Return (x, y) of the center of cell containing provided text 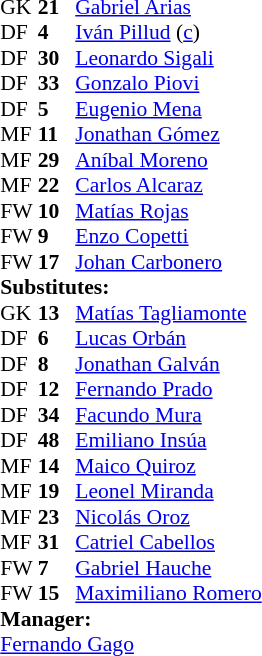
Gonzalo Piovi (168, 83)
33 (57, 83)
Johan Carbonero (168, 262)
Nicolás Oroz (168, 517)
10 (57, 211)
23 (57, 517)
Jonathan Gómez (168, 135)
Maico Quiroz (168, 466)
15 (57, 593)
Maximiliano Romero (168, 593)
Lucas Orbán (168, 339)
14 (57, 466)
Enzo Copetti (168, 237)
48 (57, 441)
Leonel Miranda (168, 491)
Manager: (130, 619)
Matías Tagliamonte (168, 313)
6 (57, 339)
Aníbal Moreno (168, 160)
4 (57, 33)
Leonardo Sigali (168, 58)
Iván Pillud (c) (168, 33)
9 (57, 237)
Gabriel Hauche (168, 568)
29 (57, 160)
Fernando Prado (168, 389)
17 (57, 262)
12 (57, 389)
Substitutes: (130, 287)
11 (57, 135)
31 (57, 543)
5 (57, 109)
Matías Rojas (168, 211)
Emiliano Insúa (168, 441)
8 (57, 364)
Eugenio Mena (168, 109)
Facundo Mura (168, 415)
19 (57, 491)
Catriel Cabellos (168, 543)
GK (19, 313)
Carlos Alcaraz (168, 185)
34 (57, 415)
30 (57, 58)
22 (57, 185)
13 (57, 313)
Jonathan Galván (168, 364)
7 (57, 568)
